Identify which cell holds the provided text, then report its (X, Y) central coordinate. 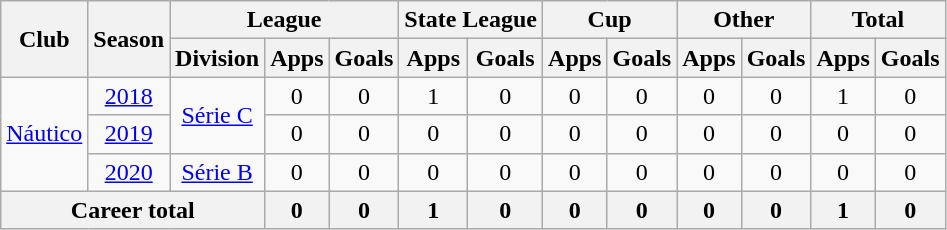
Série C (218, 115)
Club (44, 39)
Season (129, 39)
Cup (610, 20)
Série B (218, 172)
Division (218, 58)
Career total (133, 210)
Total (878, 20)
2018 (129, 96)
Other (744, 20)
League (284, 20)
2019 (129, 134)
Náutico (44, 134)
2020 (129, 172)
State League (471, 20)
